Detect which cell encompasses the target text, then output its (X, Y) center coordinate. 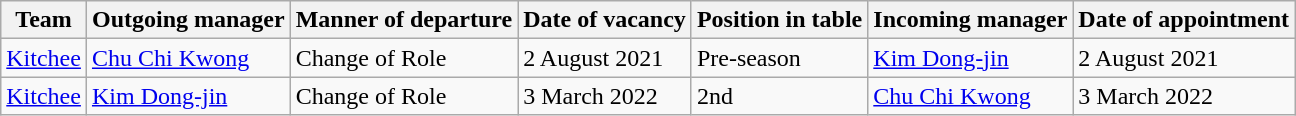
Position in table (779, 20)
Pre-season (779, 58)
Date of vacancy (605, 20)
Manner of departure (404, 20)
Outgoing manager (188, 20)
Incoming manager (970, 20)
2nd (779, 96)
Team (44, 20)
Date of appointment (1184, 20)
